Locate the cell with the specified text and output its (x, y) center coordinate. 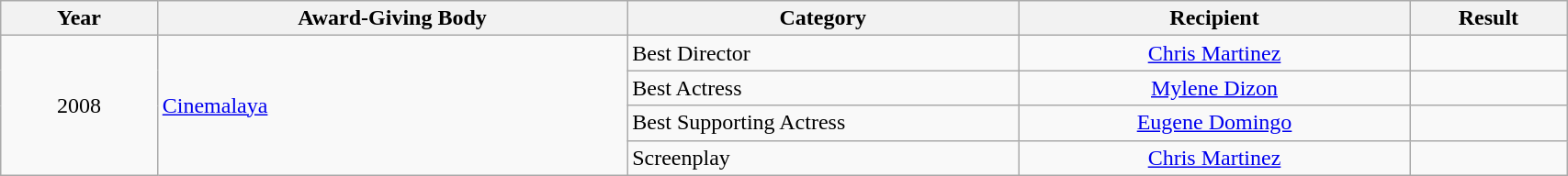
Eugene Domingo (1214, 123)
Category (823, 18)
Recipient (1214, 18)
Cinemalaya (391, 105)
Screenplay (823, 158)
2008 (79, 105)
Result (1488, 18)
Award-Giving Body (391, 18)
Best Supporting Actress (823, 123)
Year (79, 18)
Best Actress (823, 88)
Mylene Dizon (1214, 88)
Best Director (823, 53)
